Return the (x, y) coordinate for the center point of the cell that contains the specified text.  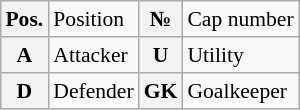
A (24, 55)
Cap number (240, 19)
Goalkeeper (240, 91)
D (24, 91)
U (161, 55)
Position (93, 19)
№ (161, 19)
GK (161, 91)
Defender (93, 91)
Pos. (24, 19)
Attacker (93, 55)
Utility (240, 55)
